Output the [X, Y] coordinate of the center of the cell containing the given text.  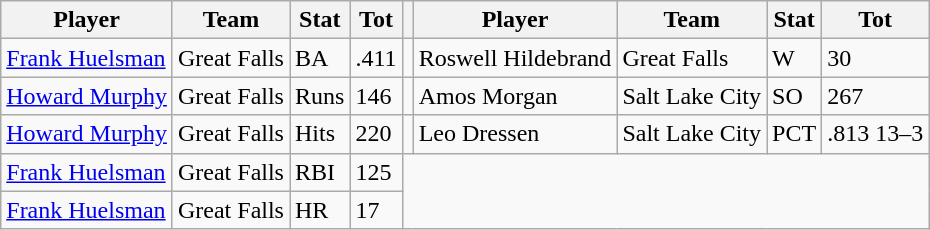
RBI [320, 172]
PCT [794, 134]
125 [376, 172]
146 [376, 96]
.411 [376, 58]
Roswell Hildebrand [515, 58]
30 [876, 58]
Leo Dressen [515, 134]
Hits [320, 134]
BA [320, 58]
Runs [320, 96]
Amos Morgan [515, 96]
.813 13–3 [876, 134]
SO [794, 96]
267 [876, 96]
17 [376, 210]
HR [320, 210]
W [794, 58]
220 [376, 134]
